Return the [X, Y] coordinate for the center point of the cell that contains the specified text.  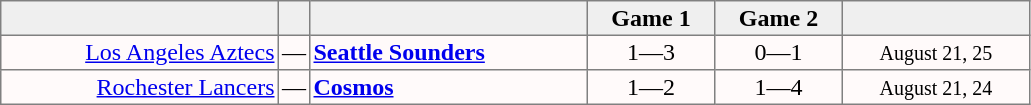
Game 1 [651, 18]
Game 2 [779, 18]
Seattle Sounders [449, 52]
Cosmos [449, 87]
1—2 [651, 87]
Rochester Lancers [140, 87]
Los Angeles Aztecs [140, 52]
August 21, 25 [936, 52]
1—3 [651, 52]
August 21, 24 [936, 87]
1—4 [779, 87]
0—1 [779, 52]
